For the text-containing cell, return its midpoint in (X, Y) coordinate format. 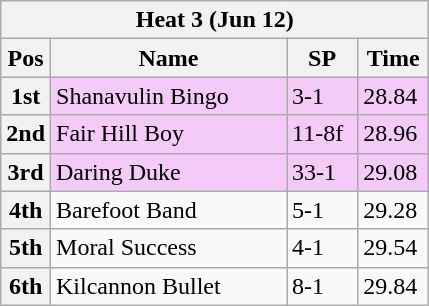
29.28 (394, 210)
Heat 3 (Jun 12) (215, 20)
5-1 (322, 210)
1st (26, 96)
5th (26, 248)
6th (26, 286)
11-8f (322, 134)
Time (394, 58)
29.84 (394, 286)
8-1 (322, 286)
28.96 (394, 134)
Kilcannon Bullet (169, 286)
4th (26, 210)
SP (322, 58)
Daring Duke (169, 172)
33-1 (322, 172)
4-1 (322, 248)
Pos (26, 58)
Shanavulin Bingo (169, 96)
Name (169, 58)
2nd (26, 134)
Moral Success (169, 248)
3rd (26, 172)
29.54 (394, 248)
29.08 (394, 172)
28.84 (394, 96)
Barefoot Band (169, 210)
Fair Hill Boy (169, 134)
3-1 (322, 96)
